Find where the given text appears and provide that cell's center as (X, Y) coordinate. 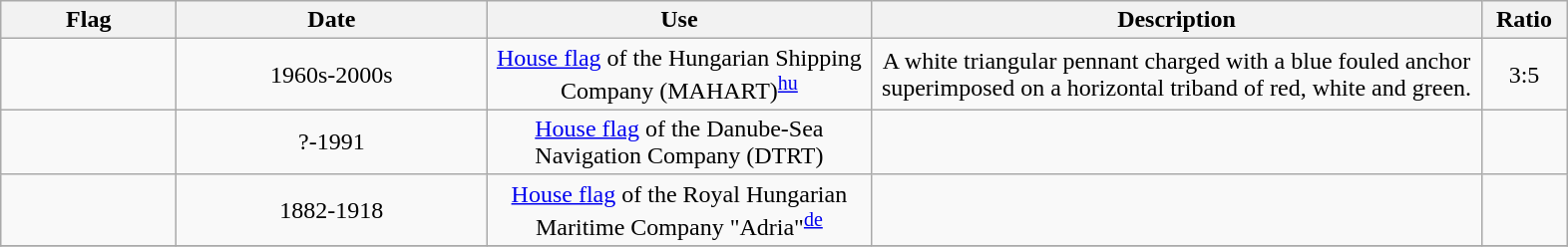
A white triangular pennant charged with a blue fouled anchor superimposed on a horizontal triband of red, white and green. (1177, 75)
Use (679, 20)
?-1991 (331, 141)
House flag of the Hungarian Shipping Company (MAHART)hu (679, 75)
1882-1918 (331, 210)
3:5 (1524, 75)
House flag of the Royal Hungarian Maritime Company "Adria"de (679, 210)
Date (331, 20)
Flag (89, 20)
House flag of the Danube-Sea Navigation Company (DTRT) (679, 141)
1960s-2000s (331, 75)
Ratio (1524, 20)
Description (1177, 20)
